From the cell containing the given text, extract its center point as (X, Y) coordinate. 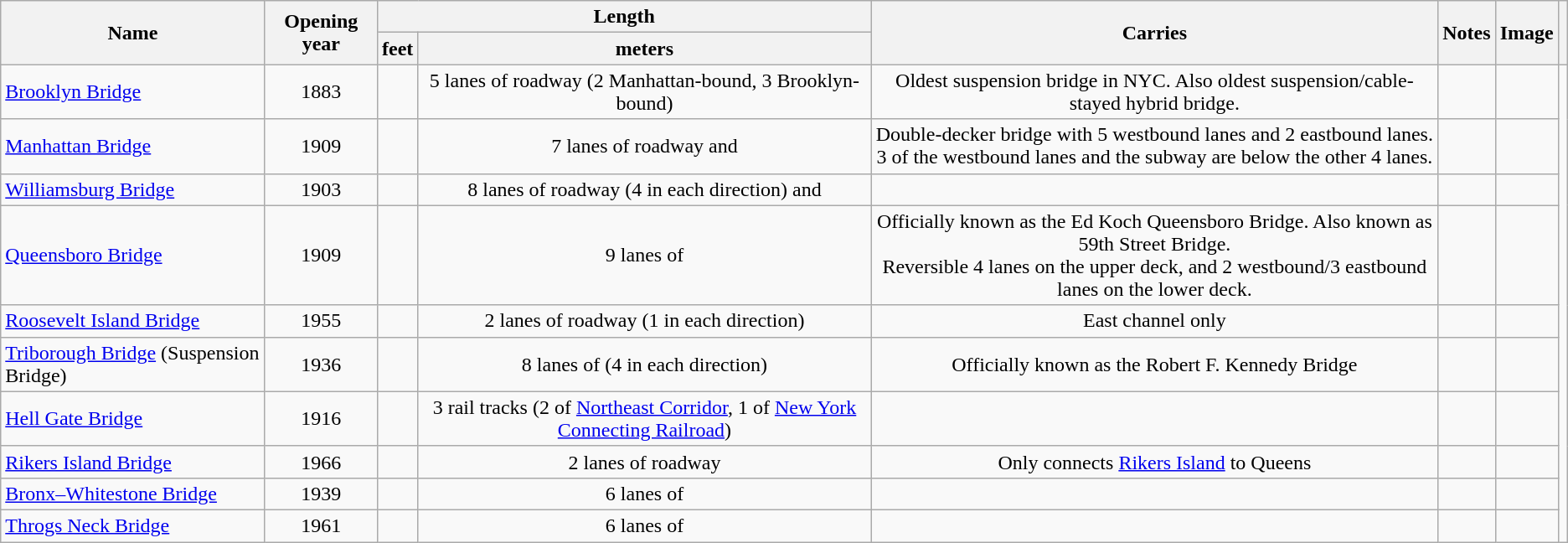
Brooklyn Bridge (132, 92)
1916 (321, 419)
Bronx–Whitestone Bridge (132, 494)
Only connects Rikers Island to Queens (1154, 462)
Manhattan Bridge (132, 146)
Queensboro Bridge (132, 255)
2 lanes of roadway (645, 462)
7 lanes of roadway and (645, 146)
9 lanes of (645, 255)
Double-decker bridge with 5 westbound lanes and 2 eastbound lanes. 3 of the westbound lanes and the subway are below the other 4 lanes. (1154, 146)
1903 (321, 189)
Roosevelt Island Bridge (132, 321)
Notes (1467, 33)
8 lanes of (4 in each direction) (645, 364)
8 lanes of roadway (4 in each direction) and (645, 189)
2 lanes of roadway (1 in each direction) (645, 321)
1966 (321, 462)
3 rail tracks (2 of Northeast Corridor, 1 of New York Connecting Railroad) (645, 419)
Rikers Island Bridge (132, 462)
Throgs Neck Bridge (132, 525)
1955 (321, 321)
East channel only (1154, 321)
5 lanes of roadway (2 Manhattan-bound, 3 Brooklyn-bound) (645, 92)
Name (132, 33)
Oldest suspension bridge in NYC. Also oldest suspension/cable-stayed hybrid bridge. (1154, 92)
Triborough Bridge (Suspension Bridge) (132, 364)
1936 (321, 364)
Officially known as the Robert F. Kennedy Bridge (1154, 364)
Carries (1154, 33)
1961 (321, 525)
Opening year (321, 33)
Hell Gate Bridge (132, 419)
1939 (321, 494)
Williamsburg Bridge (132, 189)
1883 (321, 92)
meters (645, 49)
feet (398, 49)
Image (1526, 33)
Length (625, 17)
